Provide the (X, Y) coordinate of the cell's center where the given text is located.  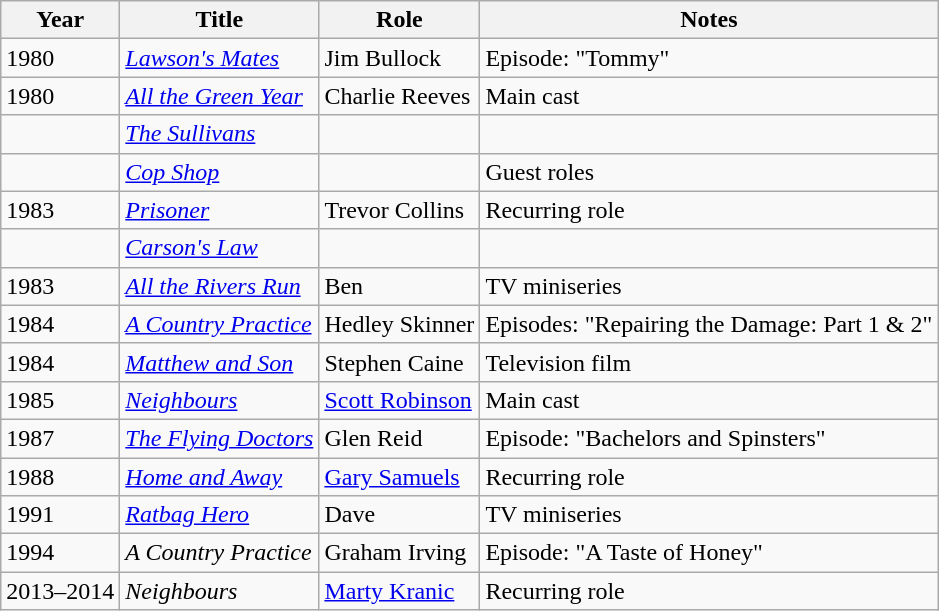
2013–2014 (60, 591)
Carson's Law (220, 248)
All the Rivers Run (220, 286)
Episode: "Tommy" (709, 58)
Ben (400, 286)
Prisoner (220, 210)
Television film (709, 362)
1988 (60, 477)
1991 (60, 515)
1994 (60, 553)
Trevor Collins (400, 210)
Cop Shop (220, 172)
Graham Irving (400, 553)
Dave (400, 515)
Episodes: "Repairing the Damage: Part 1 & 2" (709, 324)
Year (60, 20)
Role (400, 20)
Notes (709, 20)
Glen Reid (400, 438)
Stephen Caine (400, 362)
1987 (60, 438)
1985 (60, 400)
Title (220, 20)
Home and Away (220, 477)
Episode: "Bachelors and Spinsters" (709, 438)
Gary Samuels (400, 477)
Hedley Skinner (400, 324)
All the Green Year (220, 96)
Scott Robinson (400, 400)
Lawson's Mates (220, 58)
Jim Bullock (400, 58)
The Flying Doctors (220, 438)
The Sullivans (220, 134)
Guest roles (709, 172)
Charlie Reeves (400, 96)
Ratbag Hero (220, 515)
Episode: "A Taste of Honey" (709, 553)
Matthew and Son (220, 362)
Marty Kranic (400, 591)
